Capture the cell that displays the provided text and extract its [X, Y] central coordinate. 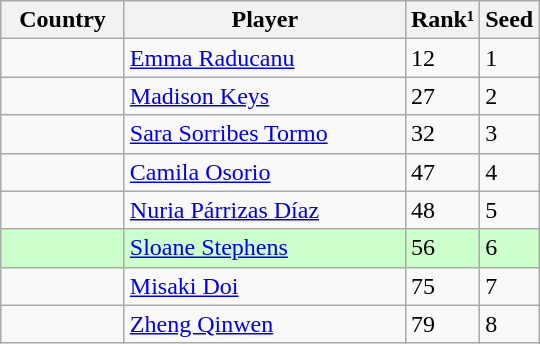
Country [63, 20]
Emma Raducanu [264, 58]
6 [510, 248]
Sloane Stephens [264, 248]
Nuria Párrizas Díaz [264, 210]
48 [442, 210]
Seed [510, 20]
Camila Osorio [264, 172]
Madison Keys [264, 96]
Misaki Doi [264, 286]
7 [510, 286]
8 [510, 324]
1 [510, 58]
4 [510, 172]
Player [264, 20]
12 [442, 58]
56 [442, 248]
47 [442, 172]
27 [442, 96]
Sara Sorribes Tormo [264, 134]
Zheng Qinwen [264, 324]
5 [510, 210]
32 [442, 134]
2 [510, 96]
79 [442, 324]
3 [510, 134]
75 [442, 286]
Rank¹ [442, 20]
